Extract the [X, Y] coordinate from the center of the cell holding the provided text.  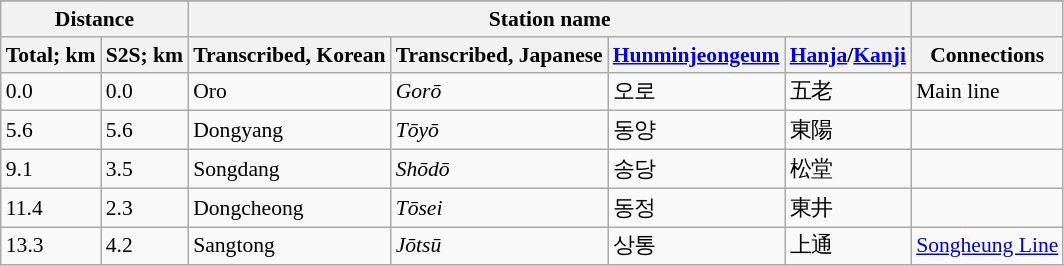
9.1 [51, 170]
Distance [94, 19]
S2S; km [145, 55]
Songdang [289, 170]
13.3 [51, 246]
3.5 [145, 170]
상통 [696, 246]
Main line [987, 92]
Transcribed, Japanese [500, 55]
Jōtsū [500, 246]
Tōsei [500, 208]
오로 [696, 92]
2.3 [145, 208]
송당 [696, 170]
동양 [696, 130]
Oro [289, 92]
Sangtong [289, 246]
東井 [848, 208]
Dongcheong [289, 208]
Hunminjeongeum [696, 55]
Dongyang [289, 130]
Station name [550, 19]
Songheung Line [987, 246]
五老 [848, 92]
Hanja/Kanji [848, 55]
Gorō [500, 92]
上通 [848, 246]
東陽 [848, 130]
Shōdō [500, 170]
松堂 [848, 170]
Total; km [51, 55]
Connections [987, 55]
11.4 [51, 208]
Tōyō [500, 130]
동정 [696, 208]
Transcribed, Korean [289, 55]
4.2 [145, 246]
